Scan for the cell matching the given text and deliver its [X, Y] coordinate at center. 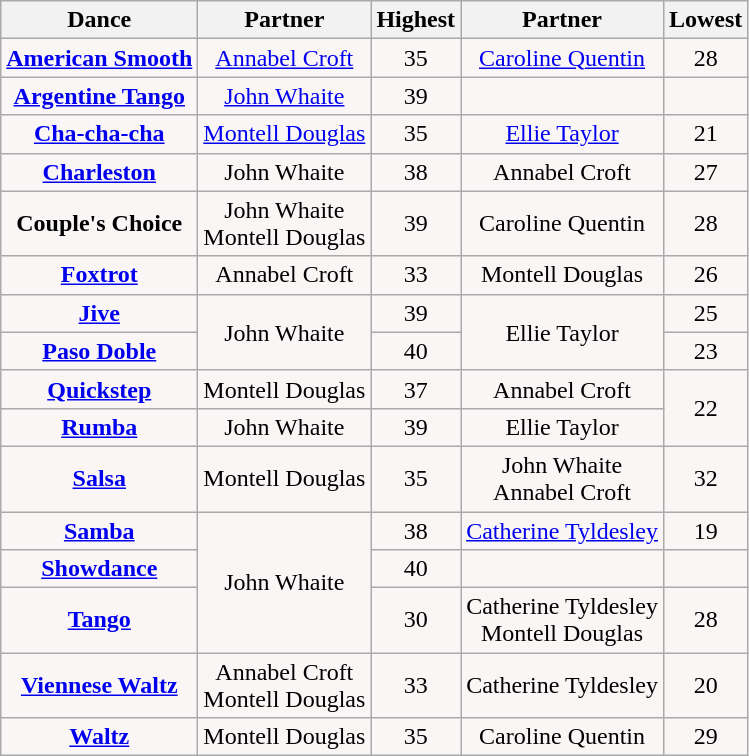
27 [705, 172]
Lowest [705, 20]
29 [705, 737]
23 [705, 351]
30 [416, 620]
Annabel CroftMontell Douglas [284, 686]
Paso Doble [100, 351]
John WhaiteMontell Douglas [284, 224]
Quickstep [100, 389]
Dance [100, 20]
Foxtrot [100, 275]
Rumba [100, 427]
19 [705, 531]
Viennese Waltz [100, 686]
Showdance [100, 569]
32 [705, 478]
Charleston [100, 172]
Couple's Choice [100, 224]
American Smooth [100, 58]
20 [705, 686]
25 [705, 313]
Salsa [100, 478]
Highest [416, 20]
Jive [100, 313]
Waltz [100, 737]
21 [705, 134]
Catherine TyldesleyMontell Douglas [562, 620]
Tango [100, 620]
John WhaiteAnnabel Croft [562, 478]
26 [705, 275]
22 [705, 408]
Samba [100, 531]
Cha-cha-cha [100, 134]
Argentine Tango [100, 96]
37 [416, 389]
